For the text-containing cell, return its midpoint in [X, Y] coordinate format. 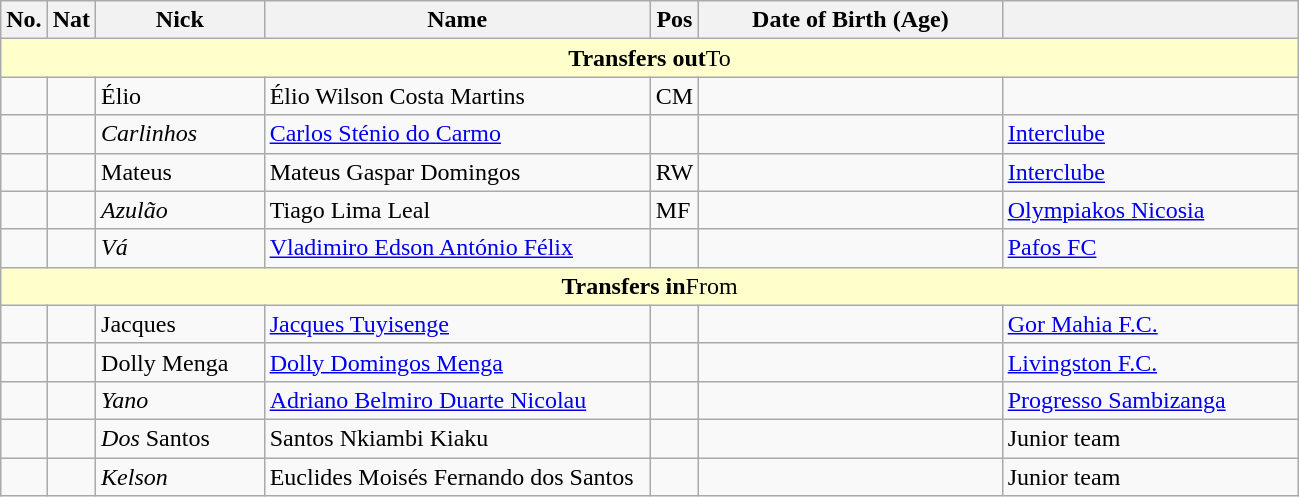
Date of Birth (Age) [851, 20]
Transfers outTo [650, 58]
Transfers inFrom [650, 286]
RW [674, 172]
Adriano Belmiro Duarte Nicolau [457, 400]
Élio Wilson Costa Martins [457, 96]
Euclides Moisés Fernando dos Santos [457, 477]
Dos Santos [180, 438]
Carlos Sténio do Carmo [457, 134]
Olympiakos Nicosia [1150, 210]
Dolly Domingos Menga [457, 362]
Nick [180, 20]
Carlinhos [180, 134]
Élio [180, 96]
Progresso Sambizanga [1150, 400]
No. [24, 20]
Vá [180, 248]
Livingston F.C. [1150, 362]
CM [674, 96]
Pafos FC [1150, 248]
Yano [180, 400]
Jacques [180, 324]
Mateus [180, 172]
Azulão [180, 210]
Gor Mahia F.C. [1150, 324]
Tiago Lima Leal [457, 210]
Dolly Menga [180, 362]
Vladimiro Edson António Félix [457, 248]
Nat [71, 20]
Kelson [180, 477]
MF [674, 210]
Pos [674, 20]
Mateus Gaspar Domingos [457, 172]
Santos Nkiambi Kiaku [457, 438]
Jacques Tuyisenge [457, 324]
Name [457, 20]
